Find where the given text appears and provide that cell's center as [X, Y] coordinate. 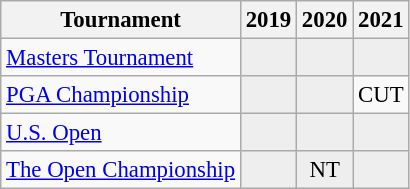
NT [325, 170]
CUT [381, 95]
U.S. Open [121, 133]
2020 [325, 20]
2021 [381, 20]
Masters Tournament [121, 58]
PGA Championship [121, 95]
2019 [268, 20]
The Open Championship [121, 170]
Tournament [121, 20]
